Search for the cell housing the specified text and yield its [X, Y] center coordinate. 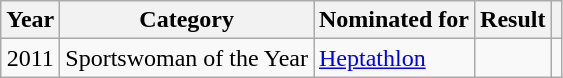
Result [513, 20]
Category [187, 20]
Sportswoman of the Year [187, 58]
Year [30, 20]
2011 [30, 58]
Heptathlon [394, 58]
Nominated for [394, 20]
